Return (X, Y) of the center of cell containing provided text 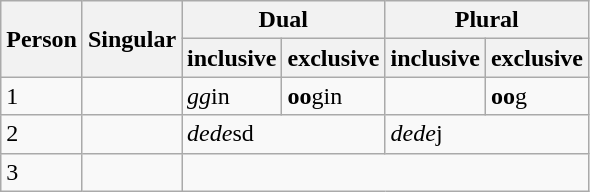
3 (42, 172)
oog (536, 96)
2 (42, 134)
dedej (486, 134)
dedesd (284, 134)
Person (42, 39)
ggin (232, 96)
Plural (486, 20)
Dual (284, 20)
1 (42, 96)
Singular (132, 39)
oogin (334, 96)
